Find where the given text appears and provide that cell's center as (x, y) coordinate. 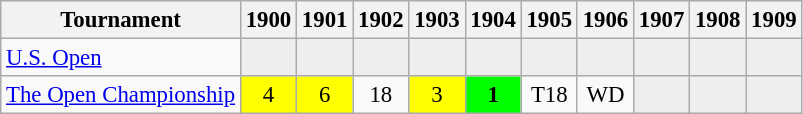
3 (437, 95)
4 (268, 95)
U.S. Open (121, 58)
1907 (661, 20)
The Open Championship (121, 95)
1909 (774, 20)
1900 (268, 20)
1908 (718, 20)
18 (381, 95)
1901 (325, 20)
6 (325, 95)
1904 (493, 20)
1905 (549, 20)
Tournament (121, 20)
1903 (437, 20)
1906 (605, 20)
1 (493, 95)
1902 (381, 20)
WD (605, 95)
T18 (549, 95)
